Find where the given text appears and provide that cell's center as [x, y] coordinate. 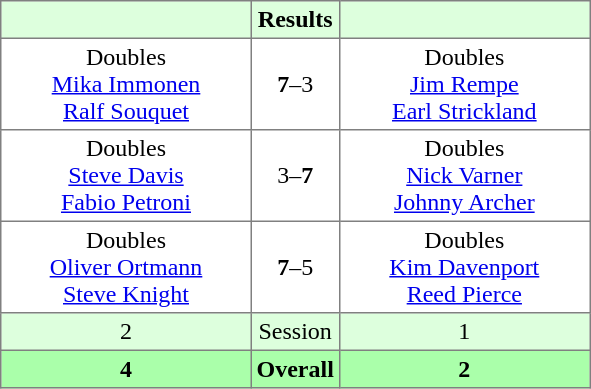
Results [295, 20]
Overall [295, 369]
7–5 [295, 267]
DoublesKim DavenportReed Pierce [464, 267]
Session [295, 332]
4 [126, 369]
DoublesJim RempeEarl Strickland [464, 84]
7–3 [295, 84]
DoublesOliver OrtmannSteve Knight [126, 267]
DoublesNick VarnerJohnny Archer [464, 176]
1 [464, 332]
DoublesSteve DavisFabio Petroni [126, 176]
3–7 [295, 176]
DoublesMika ImmonenRalf Souquet [126, 84]
